Return [X, Y] of the center of cell containing provided text 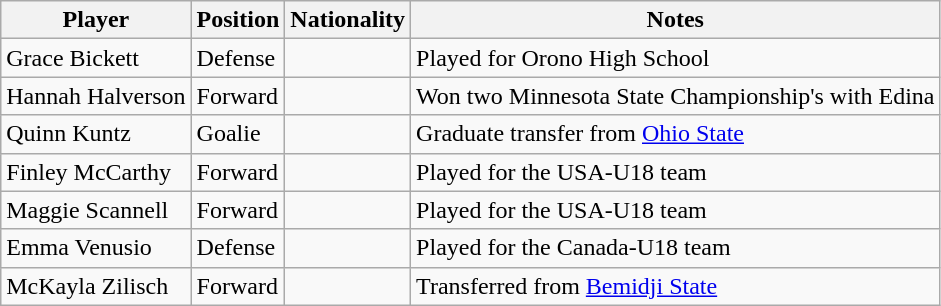
Played for Orono High School [676, 58]
Graduate transfer from Ohio State [676, 134]
Played for the Canada-U18 team [676, 248]
Transferred from Bemidji State [676, 286]
Won two Minnesota State Championship's with Edina [676, 96]
Goalie [238, 134]
Finley McCarthy [96, 172]
Nationality [348, 20]
Player [96, 20]
Maggie Scannell [96, 210]
Emma Venusio [96, 248]
Position [238, 20]
Grace Bickett [96, 58]
Quinn Kuntz [96, 134]
Notes [676, 20]
McKayla Zilisch [96, 286]
Hannah Halverson [96, 96]
